Find where the given text appears and provide that cell's center as [X, Y] coordinate. 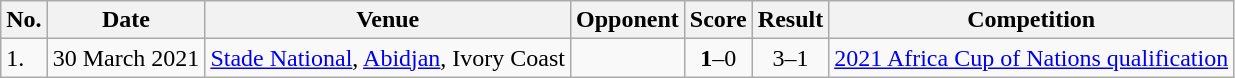
Result [790, 20]
Stade National, Abidjan, Ivory Coast [388, 58]
30 March 2021 [126, 58]
Venue [388, 20]
Score [718, 20]
Opponent [628, 20]
1–0 [718, 58]
No. [24, 20]
Competition [1032, 20]
3–1 [790, 58]
2021 Africa Cup of Nations qualification [1032, 58]
1. [24, 58]
Date [126, 20]
